From the cell containing the given text, extract its center point as [x, y] coordinate. 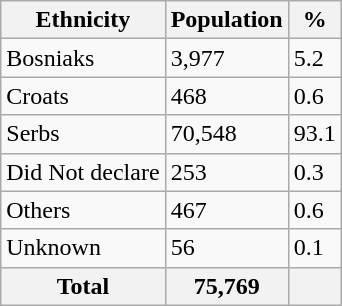
Bosniaks [83, 58]
468 [226, 96]
% [314, 20]
0.1 [314, 248]
Population [226, 20]
Others [83, 210]
467 [226, 210]
Total [83, 286]
Ethnicity [83, 20]
70,548 [226, 134]
Croats [83, 96]
Serbs [83, 134]
75,769 [226, 286]
Did Not declare [83, 172]
56 [226, 248]
3,977 [226, 58]
93.1 [314, 134]
253 [226, 172]
5.2 [314, 58]
0.3 [314, 172]
Unknown [83, 248]
